Extract the (X, Y) coordinate from the center of the cell holding the provided text.  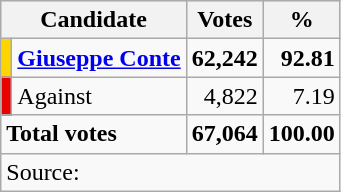
Candidate (94, 20)
% (302, 20)
67,064 (224, 134)
4,822 (224, 96)
Total votes (94, 134)
Votes (224, 20)
100.00 (302, 134)
Against (99, 96)
62,242 (224, 58)
Source: (171, 172)
Giuseppe Conte (99, 58)
92.81 (302, 58)
7.19 (302, 96)
